From the cell containing the given text, extract its center point as (x, y) coordinate. 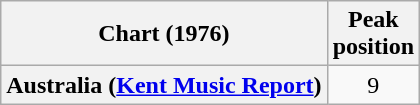
Chart (1976) (164, 34)
Peakposition (373, 34)
Australia (Kent Music Report) (164, 85)
9 (373, 85)
